For the text-containing cell, return its midpoint in (x, y) coordinate format. 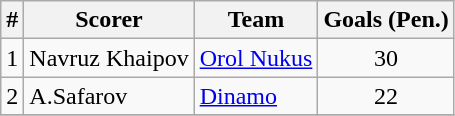
# (12, 20)
Goals (Pen.) (386, 20)
Dinamo (256, 96)
Scorer (109, 20)
A.Safarov (109, 96)
30 (386, 58)
1 (12, 58)
Team (256, 20)
Navruz Khaipov (109, 58)
Orol Nukus (256, 58)
2 (12, 96)
22 (386, 96)
